Search for the cell housing the specified text and yield its (X, Y) center coordinate. 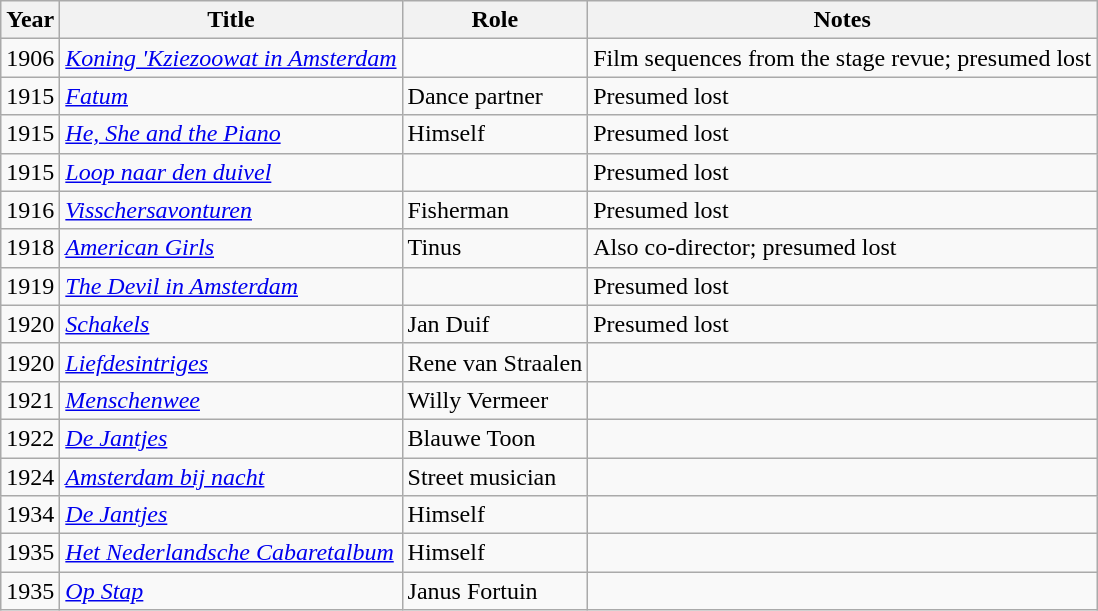
The Devil in Amsterdam (231, 286)
Fatum (231, 96)
Film sequences from the stage revue; presumed lost (842, 58)
Koning 'Kziezoowat in Amsterdam (231, 58)
1921 (30, 400)
Year (30, 20)
1922 (30, 438)
Tinus (495, 248)
Title (231, 20)
Blauwe Toon (495, 438)
Street musician (495, 477)
Jan Duif (495, 324)
Notes (842, 20)
Menschenwee (231, 400)
Visschersavonturen (231, 210)
Amsterdam bij nacht (231, 477)
Het Nederlandsche Cabaretalbum (231, 553)
Dance partner (495, 96)
Willy Vermeer (495, 400)
1934 (30, 515)
1918 (30, 248)
1924 (30, 477)
Loop naar den duivel (231, 172)
Schakels (231, 324)
Also co-director; presumed lost (842, 248)
Rene van Straalen (495, 362)
Liefdesintriges (231, 362)
Op Stap (231, 591)
Fisherman (495, 210)
Role (495, 20)
1906 (30, 58)
He, She and the Piano (231, 134)
Janus Fortuin (495, 591)
1916 (30, 210)
1919 (30, 286)
American Girls (231, 248)
